Provide the (X, Y) coordinate of the cell's center where the given text is located.  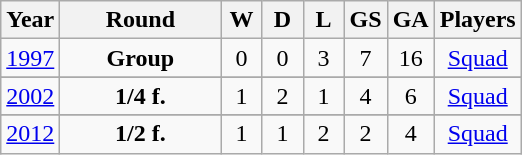
Players (478, 20)
16 (410, 58)
W (242, 20)
3 (324, 58)
GS (366, 20)
D (282, 20)
1/2 f. (140, 134)
1/4 f. (140, 96)
7 (366, 58)
2002 (30, 96)
L (324, 20)
GA (410, 20)
Group (140, 58)
2012 (30, 134)
Year (30, 20)
6 (410, 96)
1997 (30, 58)
Round (140, 20)
